Pinpoint the cell where the given text exists, returning its [X, Y] midpoint coordinate. 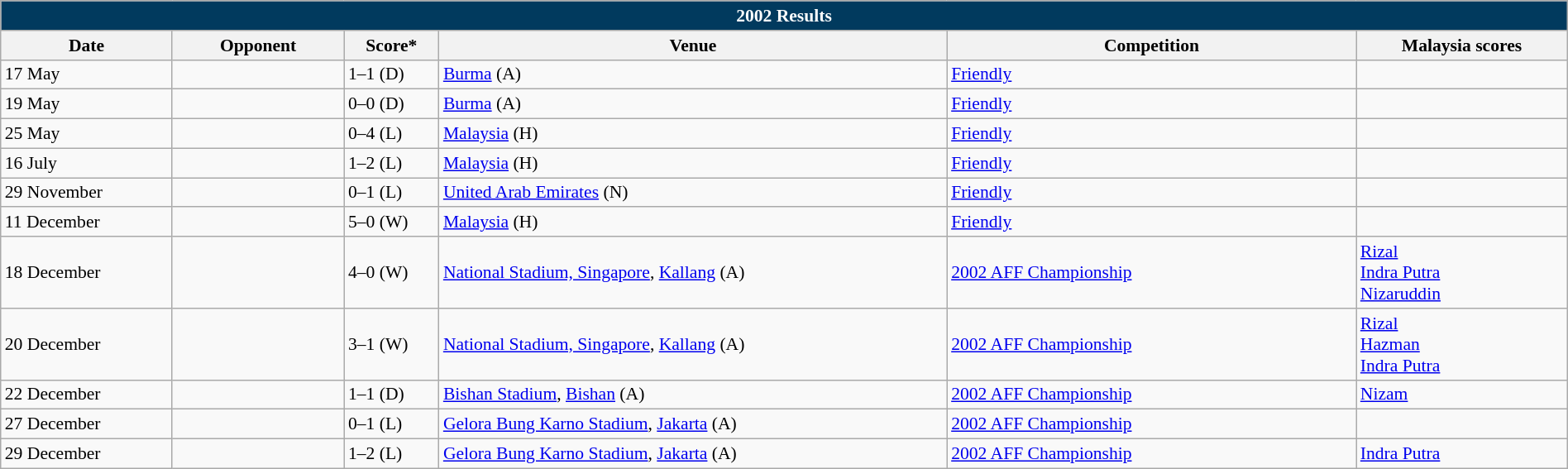
Score* [392, 45]
25 May [87, 134]
Nizam [1462, 395]
Rizal Indra Putra Nizaruddin [1462, 273]
29 November [87, 193]
Date [87, 45]
27 December [87, 424]
Rizal Hazman Indra Putra [1462, 344]
2002 Results [784, 16]
4–0 (W) [392, 273]
29 December [87, 454]
Bishan Stadium, Bishan (A) [693, 395]
Indra Putra [1462, 454]
17 May [87, 74]
22 December [87, 395]
19 May [87, 104]
18 December [87, 273]
11 December [87, 223]
20 December [87, 344]
Malaysia scores [1462, 45]
Competition [1151, 45]
3–1 (W) [392, 344]
5–0 (W) [392, 223]
Venue [693, 45]
0–4 (L) [392, 134]
16 July [87, 163]
Opponent [258, 45]
United Arab Emirates (N) [693, 193]
0–0 (D) [392, 104]
